Detect which cell encompasses the target text, then output its [X, Y] center coordinate. 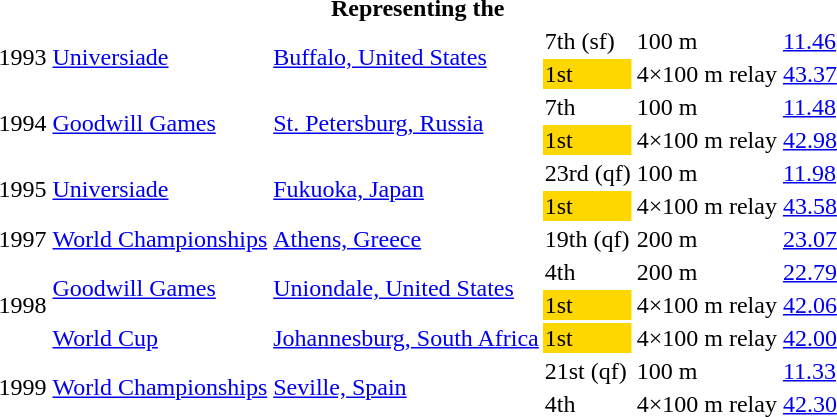
Uniondale, United States [406, 288]
World Cup [160, 338]
21st (qf) [588, 371]
7th [588, 107]
7th (sf) [588, 41]
Johannesburg, South Africa [406, 338]
Fukuoka, Japan [406, 190]
23rd (qf) [588, 173]
St. Petersburg, Russia [406, 124]
4th [588, 272]
Athens, Greece [406, 239]
World Championships [160, 239]
19th (qf) [588, 239]
Buffalo, United States [406, 58]
